Search for the cell housing the specified text and yield its (X, Y) center coordinate. 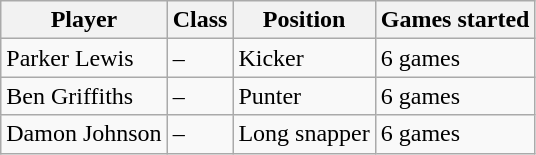
Player (84, 20)
Ben Griffiths (84, 96)
Parker Lewis (84, 58)
Games started (455, 20)
Long snapper (304, 134)
Kicker (304, 58)
Position (304, 20)
Class (200, 20)
Punter (304, 96)
Damon Johnson (84, 134)
